Determine the (x, y) coordinate at the center of the cell enclosing the given text.  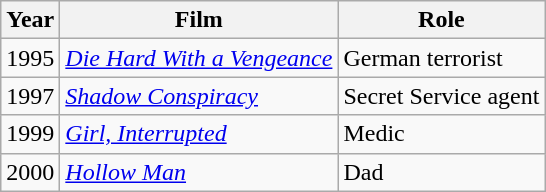
2000 (30, 172)
Secret Service agent (442, 96)
Shadow Conspiracy (199, 96)
Medic (442, 134)
1999 (30, 134)
Film (199, 20)
Die Hard With a Vengeance (199, 58)
Year (30, 20)
Hollow Man (199, 172)
Dad (442, 172)
Role (442, 20)
1997 (30, 96)
1995 (30, 58)
German terrorist (442, 58)
Girl, Interrupted (199, 134)
